Detect which cell encompasses the target text, then output its (x, y) center coordinate. 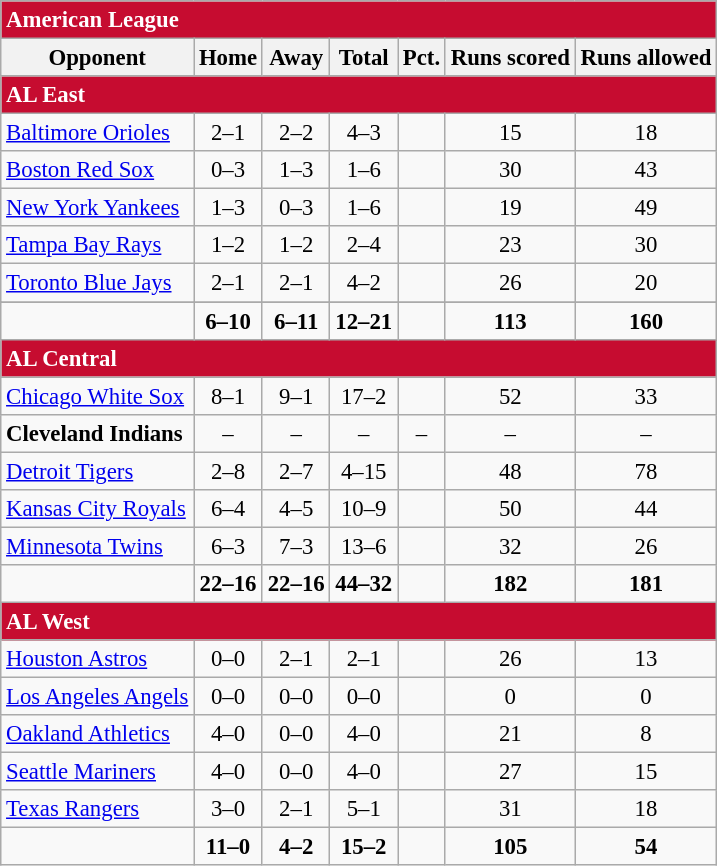
44–32 (364, 584)
4–15 (364, 471)
12–21 (364, 321)
43 (646, 170)
Houston Astros (98, 659)
6–3 (228, 546)
4–3 (364, 133)
44 (646, 509)
78 (646, 471)
Total (364, 58)
Runs allowed (646, 58)
113 (510, 321)
15–2 (364, 847)
AL Central (359, 358)
27 (510, 772)
13–6 (364, 546)
Texas Rangers (98, 809)
33 (646, 396)
4–5 (296, 509)
Chicago White Sox (98, 396)
7–3 (296, 546)
181 (646, 584)
Cleveland Indians (98, 433)
2–2 (296, 133)
Oakland Athletics (98, 734)
Los Angeles Angels (98, 697)
2–4 (364, 245)
Toronto Blue Jays (98, 283)
2–8 (228, 471)
160 (646, 321)
8 (646, 734)
Pct. (422, 58)
52 (510, 396)
19 (510, 208)
48 (510, 471)
2–7 (296, 471)
20 (646, 283)
54 (646, 847)
105 (510, 847)
American League (359, 20)
13 (646, 659)
Away (296, 58)
50 (510, 509)
23 (510, 245)
Tampa Bay Rays (98, 245)
9–1 (296, 396)
32 (510, 546)
10–9 (364, 509)
11–0 (228, 847)
17–2 (364, 396)
Kansas City Royals (98, 509)
New York Yankees (98, 208)
182 (510, 584)
21 (510, 734)
Seattle Mariners (98, 772)
Home (228, 58)
8–1 (228, 396)
6–11 (296, 321)
31 (510, 809)
Baltimore Orioles (98, 133)
49 (646, 208)
Minnesota Twins (98, 546)
5–1 (364, 809)
6–4 (228, 509)
Runs scored (510, 58)
3–0 (228, 809)
AL West (359, 621)
Opponent (98, 58)
Boston Red Sox (98, 170)
Detroit Tigers (98, 471)
6–10 (228, 321)
AL East (359, 95)
